Return the [x, y] coordinate for the center point of the cell that contains the specified text.  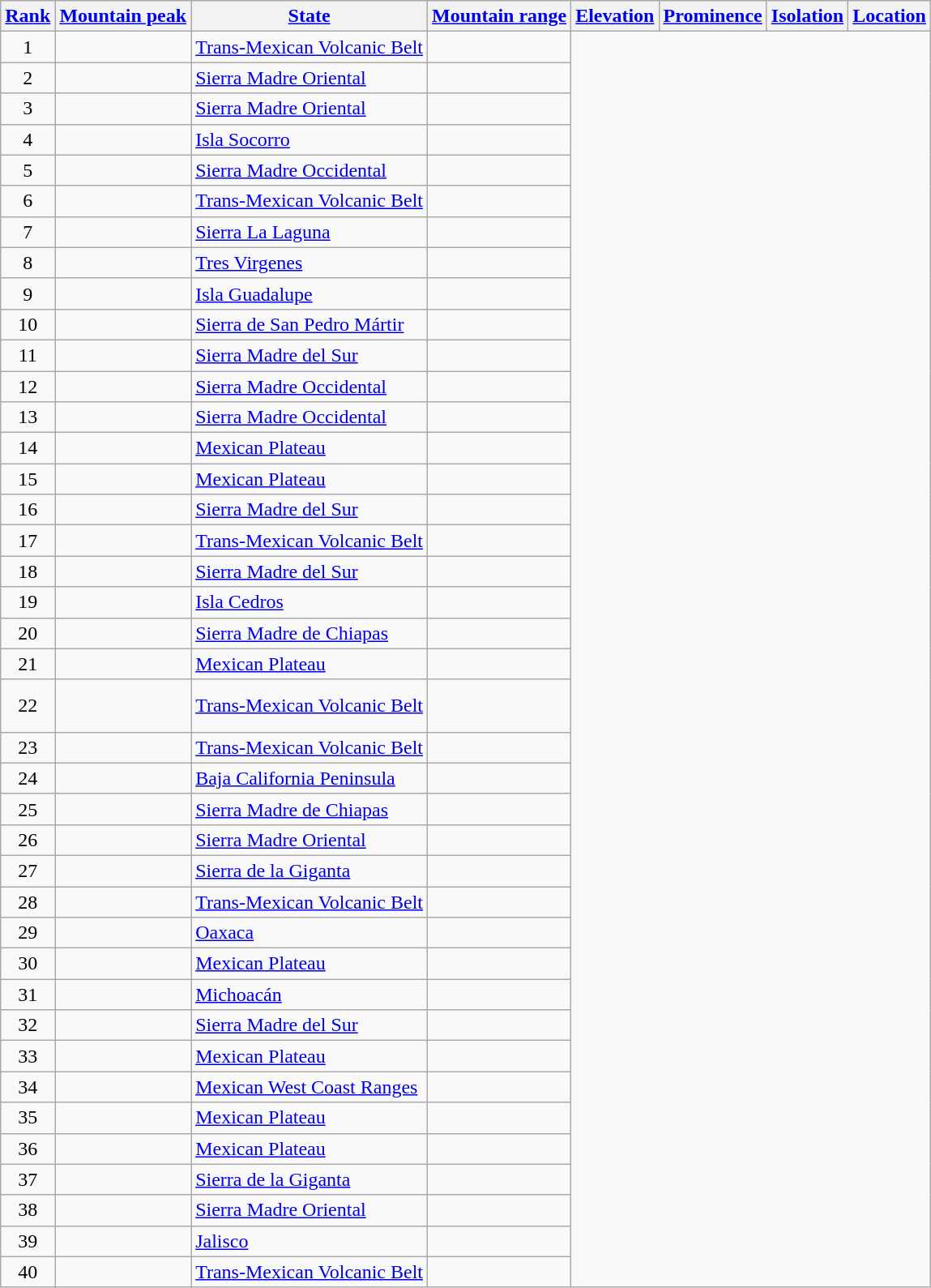
4 [28, 139]
35 [28, 1118]
37 [28, 1179]
Isla Cedros [310, 602]
16 [28, 510]
25 [28, 809]
36 [28, 1149]
Tres Virgenes [310, 263]
Michoacán [310, 995]
Baja California Peninsula [310, 778]
3 [28, 109]
19 [28, 602]
Sierra de San Pedro Mártir [310, 324]
Mexican West Coast Ranges [310, 1087]
32 [28, 1025]
1 [28, 47]
Prominence [713, 16]
15 [28, 479]
22 [28, 705]
29 [28, 933]
Mountain range [499, 16]
Isla Socorro [310, 139]
9 [28, 293]
12 [28, 387]
28 [28, 902]
20 [28, 633]
39 [28, 1241]
7 [28, 232]
5 [28, 170]
18 [28, 571]
6 [28, 201]
23 [28, 747]
Location [890, 16]
38 [28, 1210]
8 [28, 263]
21 [28, 664]
13 [28, 417]
Jalisco [310, 1241]
33 [28, 1056]
27 [28, 871]
State [310, 16]
30 [28, 964]
Elevation [615, 16]
Mountain peak [123, 16]
10 [28, 324]
11 [28, 355]
Rank [28, 16]
40 [28, 1272]
14 [28, 448]
26 [28, 840]
Isla Guadalupe [310, 293]
34 [28, 1087]
24 [28, 778]
Oaxaca [310, 933]
2 [28, 78]
Isolation [807, 16]
17 [28, 541]
Sierra La Laguna [310, 232]
31 [28, 995]
